Locate the cell with the specified text and output its [x, y] center coordinate. 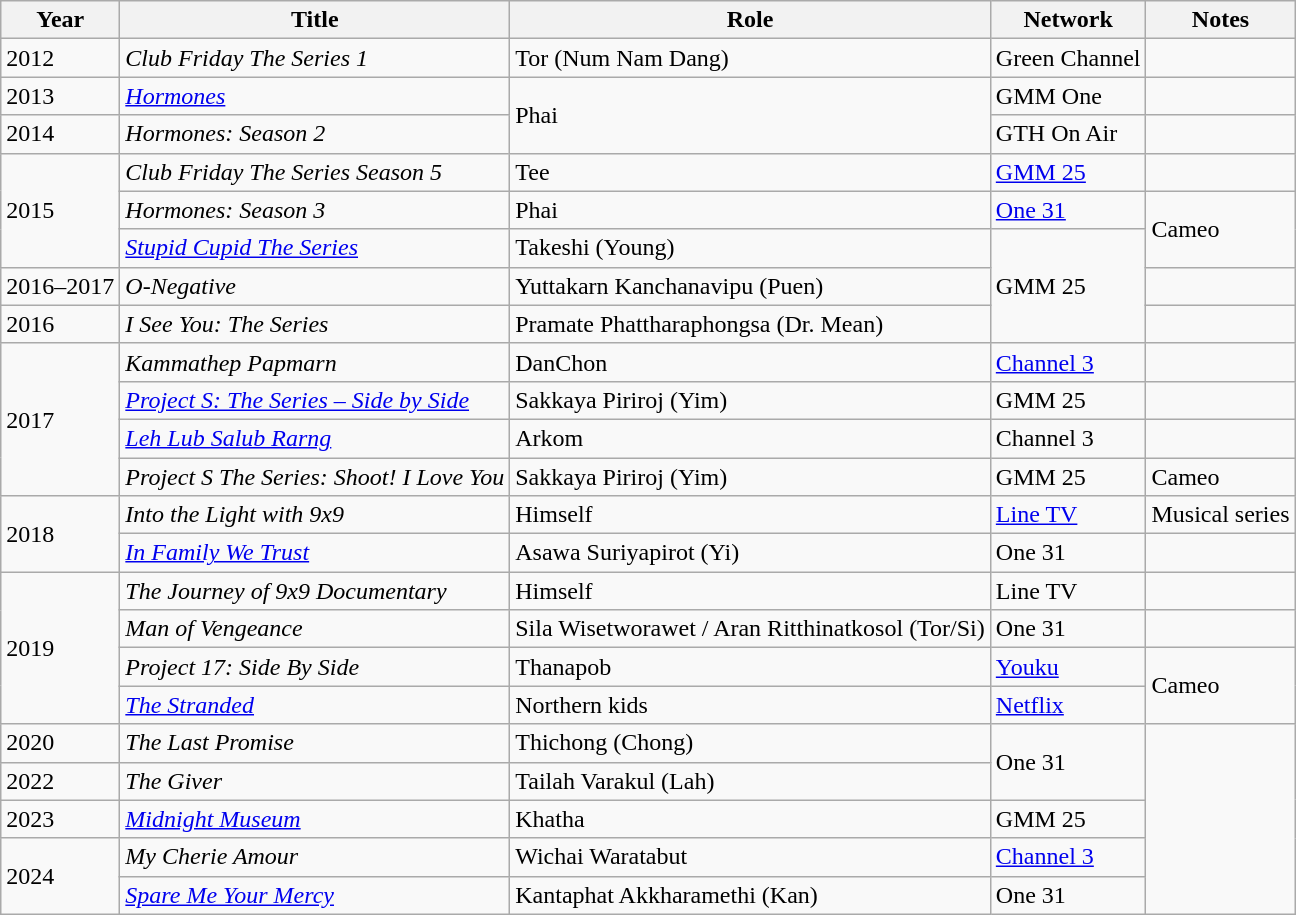
2019 [60, 648]
2016 [60, 324]
DanChon [750, 362]
Youku [1068, 667]
2020 [60, 743]
In Family We Trust [315, 553]
2014 [60, 134]
Club Friday The Series 1 [315, 58]
Tee [750, 172]
2015 [60, 210]
Club Friday The Series Season 5 [315, 172]
Title [315, 20]
2024 [60, 876]
The Last Promise [315, 743]
Hormones [315, 96]
Into the Light with 9x9 [315, 515]
GMM One [1068, 96]
Khatha [750, 819]
Network [1068, 20]
Stupid Cupid The Series [315, 248]
2018 [60, 534]
Wichai Waratabut [750, 857]
The Journey of 9x9 Documentary [315, 591]
Kammathep Papmarn [315, 362]
Project 17: Side By Side [315, 667]
Asawa Suriyapirot (Yi) [750, 553]
Man of Vengeance [315, 629]
Hormones: Season 3 [315, 210]
Midnight Museum [315, 819]
Sila Wisetworawet / Aran Ritthinatkosol (Tor/Si) [750, 629]
The Stranded [315, 705]
Project S: The Series – Side by Side [315, 400]
O-Negative [315, 286]
Role [750, 20]
2017 [60, 419]
The Giver [315, 781]
My Cherie Amour [315, 857]
Tailah Varakul (Lah) [750, 781]
2022 [60, 781]
Thichong (Chong) [750, 743]
Notes [1220, 20]
Green Channel [1068, 58]
2012 [60, 58]
Project S The Series: Shoot! I Love You [315, 477]
Kantaphat Akkharamethi (Kan) [750, 895]
Tor (Num Nam Dang) [750, 58]
Yuttakarn Kanchanavipu (Puen) [750, 286]
Pramate Phattharaphongsa (Dr. Mean) [750, 324]
Arkom [750, 438]
Thanapob [750, 667]
Spare Me Your Mercy [315, 895]
Musical series [1220, 515]
2023 [60, 819]
GTH On Air [1068, 134]
Leh Lub Salub Rarng [315, 438]
Northern kids [750, 705]
Year [60, 20]
Hormones: Season 2 [315, 134]
2013 [60, 96]
Takeshi (Young) [750, 248]
I See You: The Series [315, 324]
2016–2017 [60, 286]
Netflix [1068, 705]
